Search for the cell housing the specified text and yield its [X, Y] center coordinate. 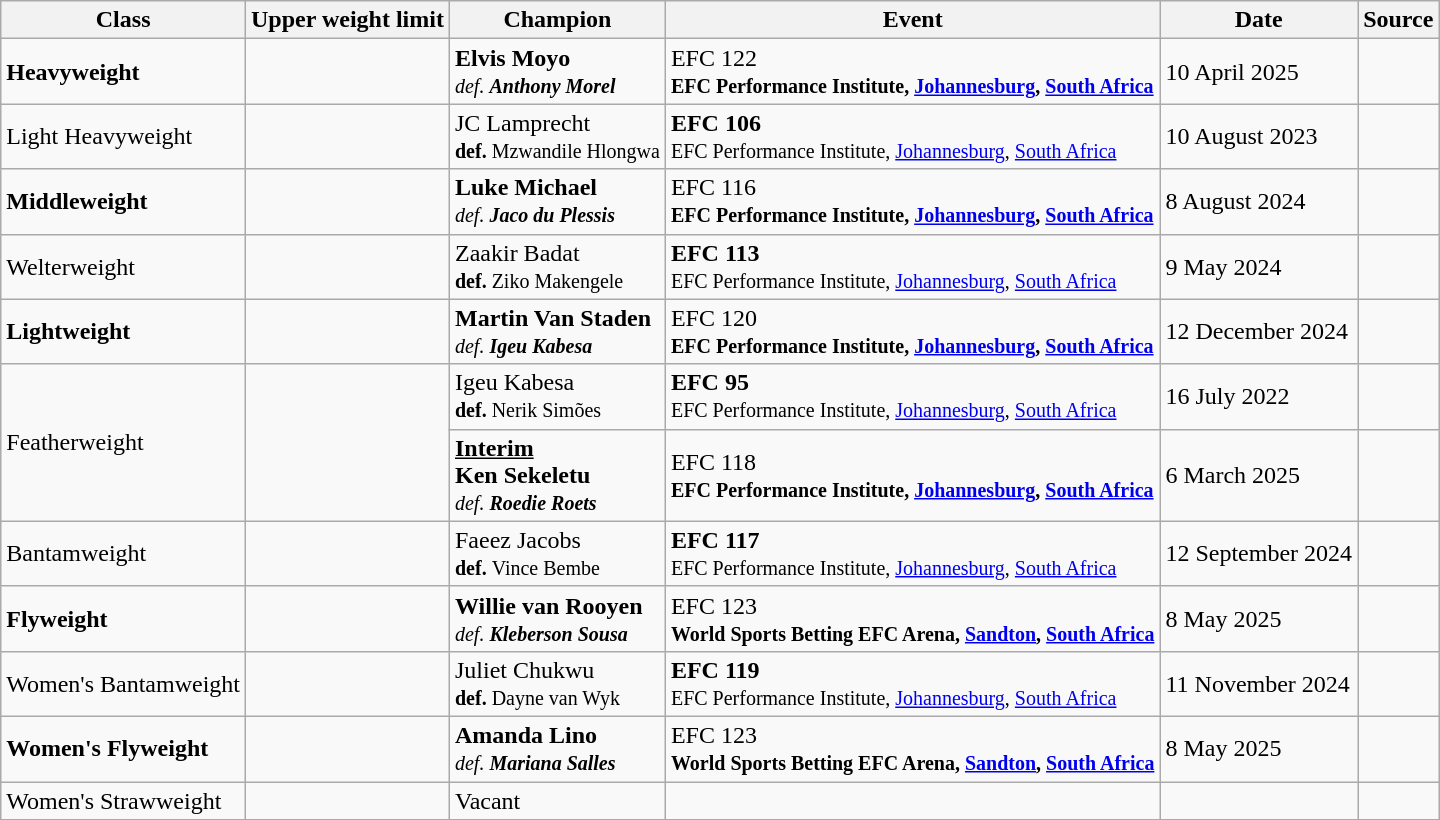
EFC 113 EFC Performance Institute, Johannesburg, South Africa [912, 266]
EFC 122EFC Performance Institute, Johannesburg, South Africa [912, 72]
Champion [557, 20]
Class [124, 20]
16 July 2022 [1259, 396]
Women's Bantamweight [124, 684]
JC Lamprechtdef. Mzwandile Hlongwa [557, 136]
Event [912, 20]
EFC 106 EFC Performance Institute, Johannesburg, South Africa [912, 136]
Flyweight [124, 618]
Igeu Kabesa def. Nerik Simões [557, 396]
Light Heavyweight [124, 136]
Women's Strawweight [124, 801]
Vacant [557, 801]
9 May 2024 [1259, 266]
Elvis Moyo def. Anthony Morel [557, 72]
6 March 2025 [1259, 475]
EFC 119EFC Performance Institute, Johannesburg, South Africa [912, 684]
Martin Van Staden def. Igeu Kabesa [557, 332]
Source [1398, 20]
EFC 117EFC Performance Institute, Johannesburg, South Africa [912, 554]
Amanda Linodef. Mariana Salles [557, 748]
Zaakir Badatdef. Ziko Makengele [557, 266]
11 November 2024 [1259, 684]
EFC 116EFC Performance Institute, Johannesburg, South Africa [912, 202]
Upper weight limit [348, 20]
Lightweight [124, 332]
Faeez Jacobsdef. Vince Bembe [557, 554]
EFC 118EFC Performance Institute, Johannesburg, South Africa [912, 475]
EFC 120EFC Performance Institute, Johannesburg, South Africa [912, 332]
Luke Michaeldef. Jaco du Plessis [557, 202]
Heavyweight [124, 72]
Date [1259, 20]
12 December 2024 [1259, 332]
Juliet Chukwudef. Dayne van Wyk [557, 684]
12 September 2024 [1259, 554]
10 April 2025 [1259, 72]
10 August 2023 [1259, 136]
Middleweight [124, 202]
8 August 2024 [1259, 202]
Featherweight [124, 442]
Women's Flyweight [124, 748]
Willie van Rooyendef. Kleberson Sousa [557, 618]
Welterweight [124, 266]
Bantamweight [124, 554]
Interim Ken Sekeletudef. Roedie Roets [557, 475]
EFC 95 EFC Performance Institute, Johannesburg, South Africa [912, 396]
